Find where the given text appears and provide that cell's center as (x, y) coordinate. 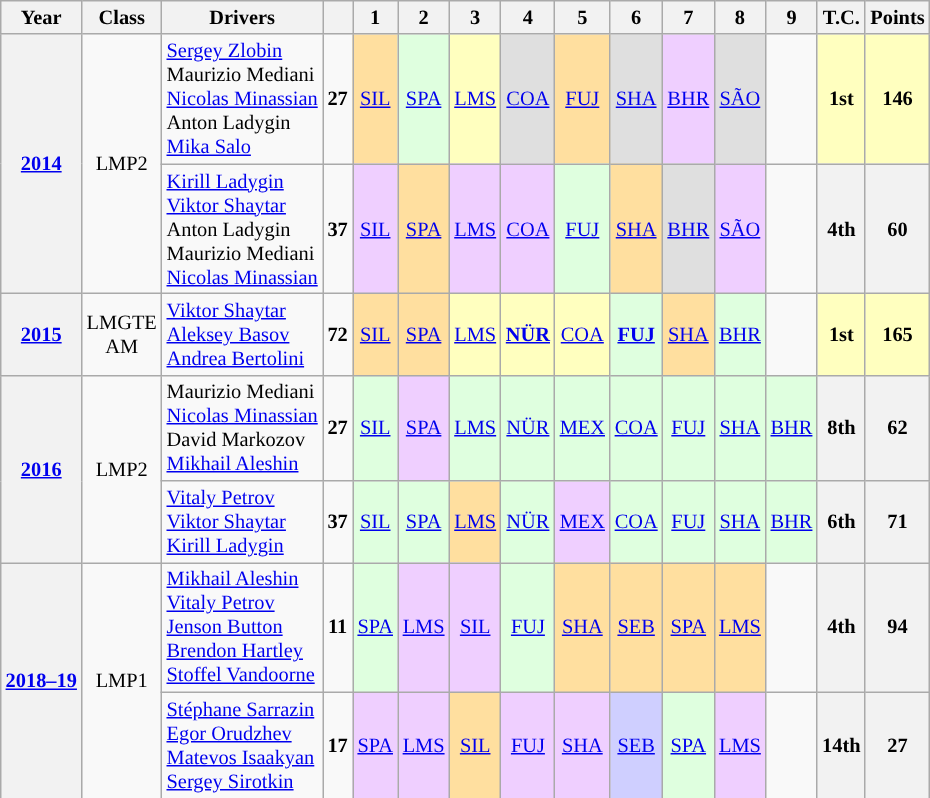
8th (841, 428)
6th (841, 522)
LMGTEAM (122, 334)
Sergey Zlobin Maurizio Mediani Nicolas Minassian Anton Ladygin Mika Salo (242, 99)
2018–19 (42, 680)
Year (42, 17)
3 (475, 17)
Drivers (242, 17)
2016 (42, 468)
5 (582, 17)
14th (841, 745)
7 (689, 17)
146 (897, 99)
LMP1 (122, 680)
Vitaly Petrov Viktor Shaytar Kirill Ladygin (242, 522)
60 (897, 229)
Class (122, 17)
1 (376, 17)
Stéphane Sarrazin Egor Orudzhev Matevos Isaakyan Sergey Sirotkin (242, 745)
Kirill Ladygin Viktor Shaytar Anton Ladygin Maurizio Mediani Nicolas Minassian (242, 229)
9 (792, 17)
17 (338, 745)
Points (897, 17)
4 (528, 17)
72 (338, 334)
8 (740, 17)
Maurizio Mediani Nicolas Minassian David Markozov Mikhail Aleshin (242, 428)
T.C. (841, 17)
2014 (42, 164)
94 (897, 627)
71 (897, 522)
2 (424, 17)
6 (636, 17)
Mikhail Aleshin Vitaly Petrov Jenson Button Brendon Hartley Stoffel Vandoorne (242, 627)
11 (338, 627)
62 (897, 428)
Viktor Shaytar Aleksey Basov Andrea Bertolini (242, 334)
165 (897, 334)
2015 (42, 334)
